Find where the given text appears and provide that cell's center as (x, y) coordinate. 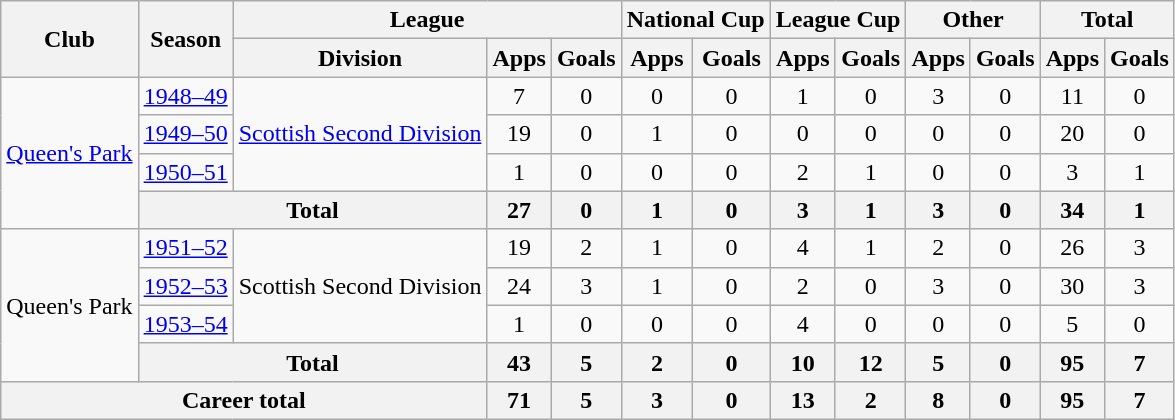
Club (70, 39)
Division (360, 58)
8 (938, 400)
71 (519, 400)
1951–52 (186, 248)
1952–53 (186, 286)
Other (973, 20)
League Cup (838, 20)
30 (1072, 286)
10 (802, 362)
20 (1072, 134)
League (427, 20)
Season (186, 39)
1953–54 (186, 324)
43 (519, 362)
12 (870, 362)
13 (802, 400)
27 (519, 210)
1949–50 (186, 134)
National Cup (696, 20)
1950–51 (186, 172)
34 (1072, 210)
1948–49 (186, 96)
Career total (244, 400)
11 (1072, 96)
24 (519, 286)
26 (1072, 248)
